Return the [X, Y] coordinate for the center point of the cell that contains the specified text.  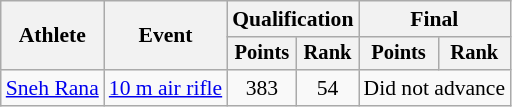
10 m air rifle [166, 88]
383 [262, 88]
54 [328, 88]
Qualification [292, 19]
Final [434, 19]
Sneh Rana [52, 88]
Event [166, 36]
Did not advance [434, 88]
Athlete [52, 36]
